Find where the given text appears and provide that cell's center as [X, Y] coordinate. 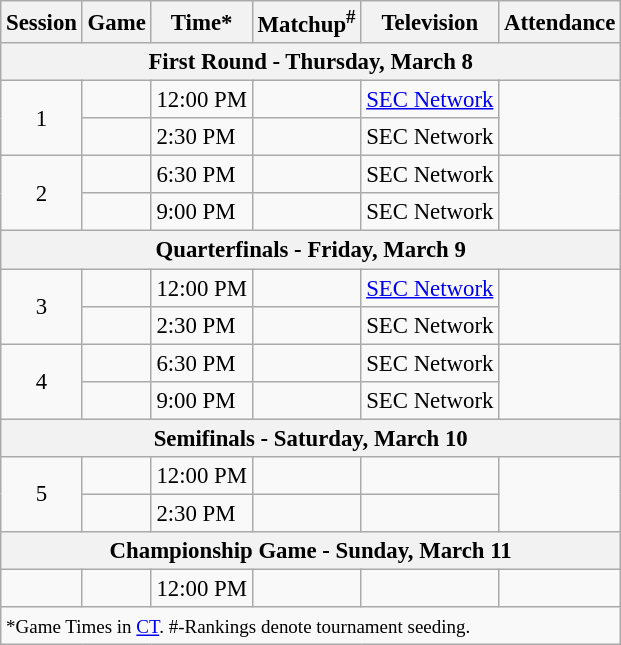
Time* [202, 22]
Semifinals - Saturday, March 10 [311, 438]
Attendance [560, 22]
Quarterfinals - Friday, March 9 [311, 250]
Television [430, 22]
5 [42, 494]
Session [42, 22]
Matchup# [306, 22]
First Round - Thursday, March 8 [311, 62]
1 [42, 118]
Game [116, 22]
3 [42, 306]
4 [42, 382]
2 [42, 194]
Championship Game - Sunday, March 11 [311, 551]
*Game Times in CT. #-Rankings denote tournament seeding. [311, 626]
